Output the (x, y) coordinate of the center of the cell containing the given text.  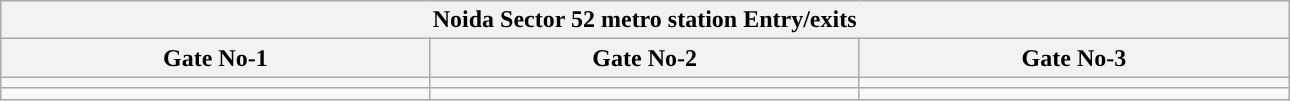
Gate No-1 (216, 58)
Gate No-3 (1074, 58)
Noida Sector 52 metro station Entry/exits (645, 20)
Gate No-2 (644, 58)
